Output the (X, Y) coordinate of the center of the cell containing the given text.  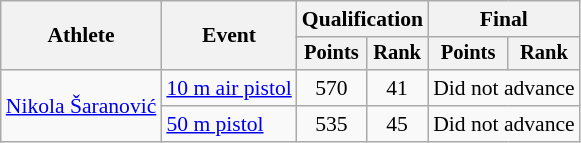
41 (397, 88)
Athlete (82, 36)
50 m pistol (228, 124)
Qualification (362, 19)
570 (332, 88)
Final (504, 19)
535 (332, 124)
Event (228, 36)
45 (397, 124)
Nikola Šaranović (82, 106)
10 m air pistol (228, 88)
